Identify which cell holds the provided text, then report its [X, Y] central coordinate. 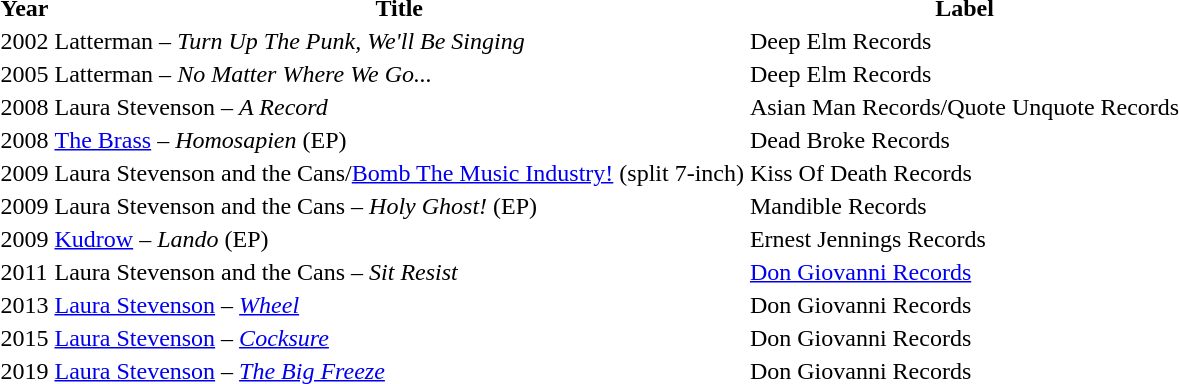
The Brass – Homosapien (EP) [399, 140]
Laura Stevenson – Wheel [399, 305]
Latterman – No Matter Where We Go... [399, 74]
Laura Stevenson and the Cans – Holy Ghost! (EP) [399, 206]
Kudrow – Lando (EP) [399, 239]
Laura Stevenson – Cocksure [399, 338]
Laura Stevenson and the Cans – Sit Resist [399, 272]
Laura Stevenson and the Cans/Bomb The Music Industry! (split 7-inch) [399, 173]
Latterman – Turn Up The Punk, We'll Be Singing [399, 41]
Laura Stevenson – A Record [399, 107]
